Pinpoint the cell where the given text exists, returning its [x, y] midpoint coordinate. 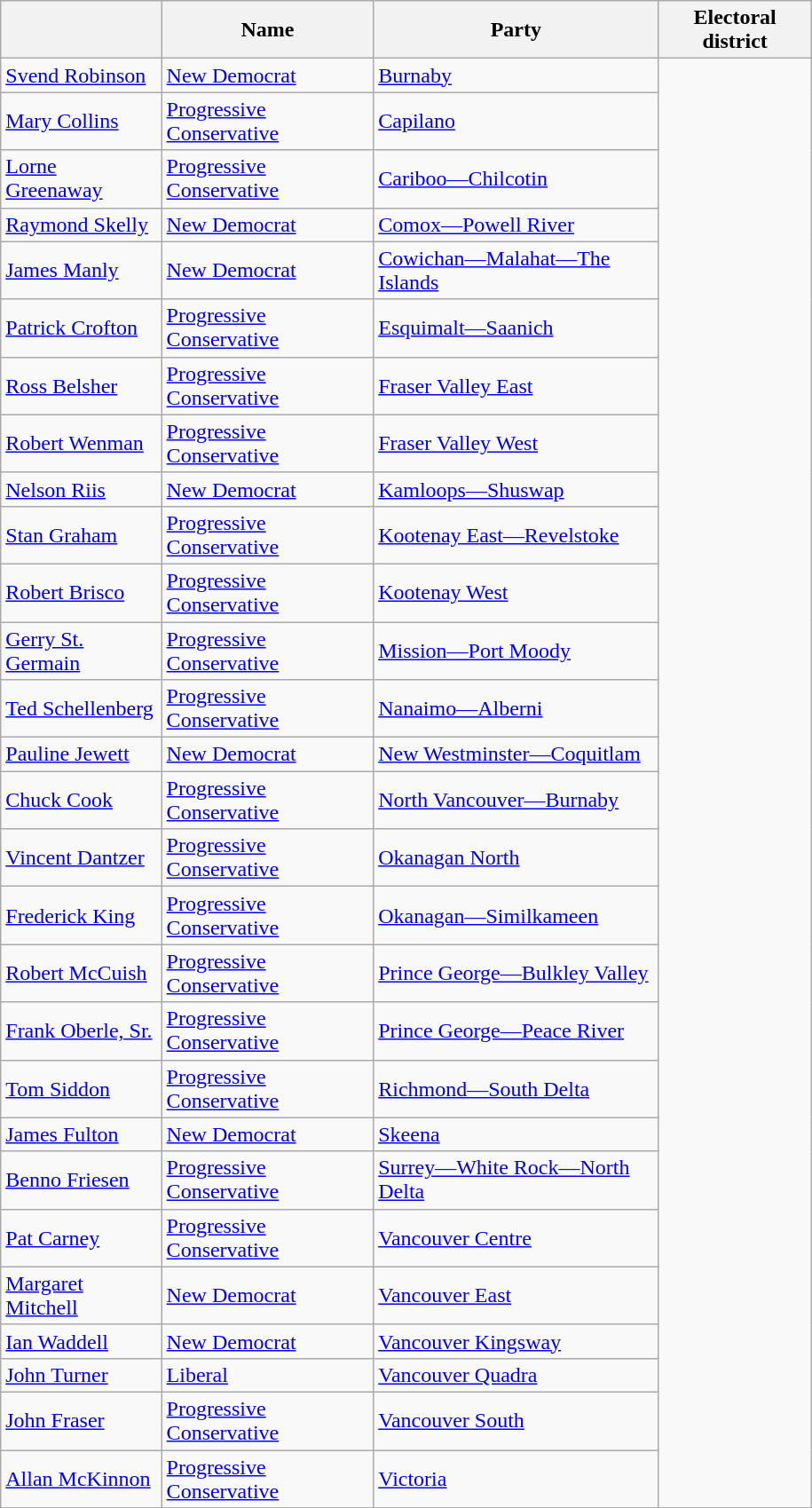
Nanaimo—Alberni [516, 708]
Cowichan—Malahat—The Islands [516, 270]
Benno Friesen [82, 1180]
Prince George—Bulkley Valley [516, 973]
Liberal [268, 1375]
Electoral district [735, 30]
Fraser Valley East [516, 385]
Richmond—South Delta [516, 1088]
Ted Schellenberg [82, 708]
Fraser Valley West [516, 444]
Robert McCuish [82, 973]
Allan McKinnon [82, 1479]
Chuck Cook [82, 801]
John Fraser [82, 1420]
Capilano [516, 121]
Party [516, 30]
New Westminster—Coquitlam [516, 754]
Vincent Dantzer [82, 857]
Prince George—Peace River [516, 1031]
Lorne Greenaway [82, 179]
Pat Carney [82, 1237]
Frederick King [82, 916]
Burnaby [516, 75]
Gerry St. Germain [82, 650]
Okanagan North [516, 857]
Vancouver Kingsway [516, 1341]
Vancouver South [516, 1420]
Mission—Port Moody [516, 650]
James Fulton [82, 1134]
Stan Graham [82, 534]
John Turner [82, 1375]
James Manly [82, 270]
Patrick Crofton [82, 328]
Robert Brisco [82, 593]
Surrey—White Rock—North Delta [516, 1180]
Vancouver East [516, 1296]
Comox—Powell River [516, 225]
Margaret Mitchell [82, 1296]
Frank Oberle, Sr. [82, 1031]
Okanagan—Similkameen [516, 916]
Raymond Skelly [82, 225]
North Vancouver—Burnaby [516, 801]
Kamloops—Shuswap [516, 489]
Kootenay West [516, 593]
Name [268, 30]
Kootenay East—Revelstoke [516, 534]
Svend Robinson [82, 75]
Robert Wenman [82, 444]
Ian Waddell [82, 1341]
Mary Collins [82, 121]
Cariboo—Chilcotin [516, 179]
Tom Siddon [82, 1088]
Vancouver Quadra [516, 1375]
Nelson Riis [82, 489]
Skeena [516, 1134]
Pauline Jewett [82, 754]
Victoria [516, 1479]
Esquimalt—Saanich [516, 328]
Ross Belsher [82, 385]
Vancouver Centre [516, 1237]
